Search for the cell housing the specified text and yield its (x, y) center coordinate. 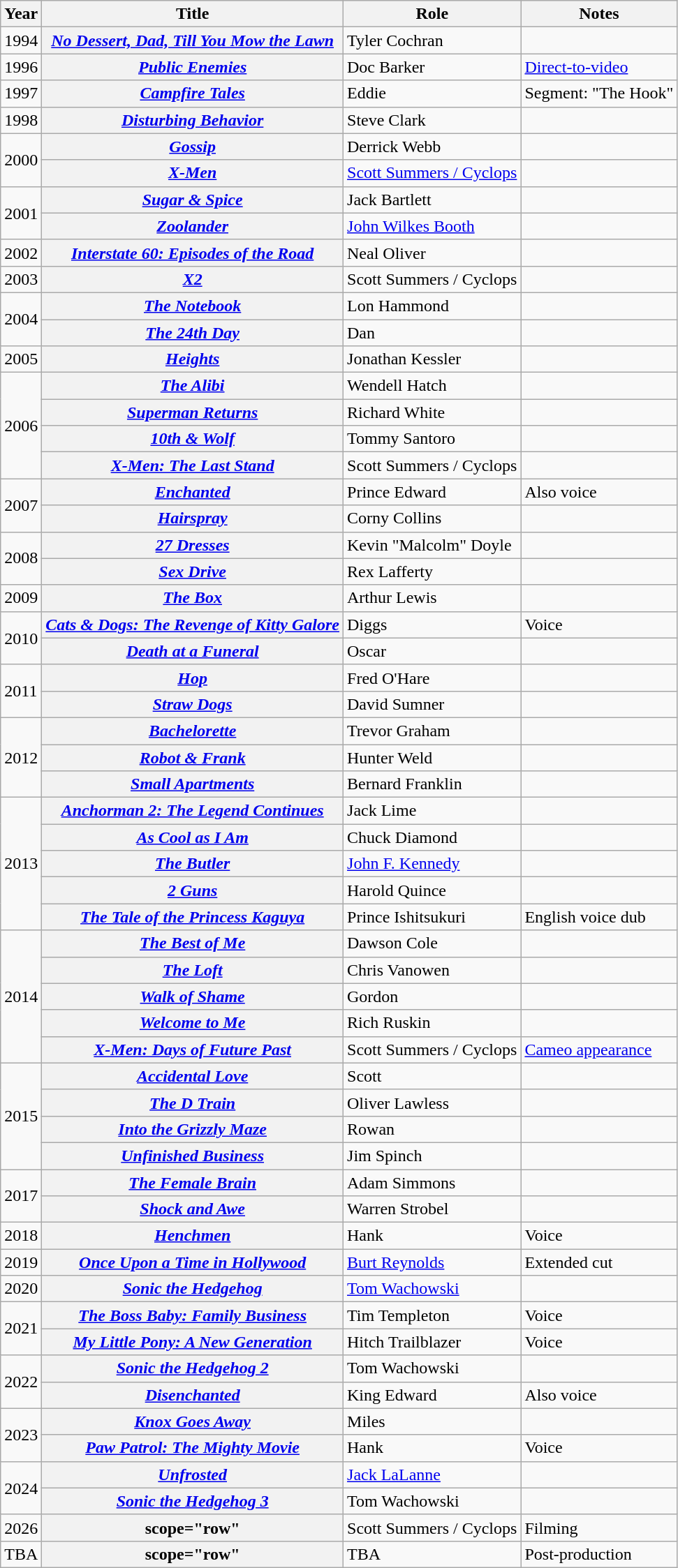
Jack LaLanne (432, 1474)
Eddie (432, 94)
Jack Bartlett (432, 200)
Bachelorette (193, 731)
Sex Drive (193, 572)
2013 (21, 864)
Miles (432, 1421)
2011 (21, 691)
Walk of Shame (193, 996)
Shock and Awe (193, 1209)
Burt Reynolds (432, 1262)
2 Guns (193, 890)
The Alibi (193, 386)
The Boss Baby: Family Business (193, 1315)
Accidental Love (193, 1076)
1998 (21, 120)
The D Train (193, 1103)
Once Upon a Time in Hollywood (193, 1262)
Direct-to-video (599, 67)
Into the Grizzly Maze (193, 1129)
Fred O'Hare (432, 678)
Year (21, 14)
2008 (21, 558)
2017 (21, 1196)
Hitch Trailblazer (432, 1342)
Jack Lime (432, 811)
Harold Quince (432, 890)
Robot & Frank (193, 757)
Enchanted (193, 492)
Cameo appearance (599, 1050)
Role (432, 14)
X2 (193, 279)
Title (193, 14)
Cats & Dogs: The Revenge of Kitty Galore (193, 625)
2005 (21, 359)
X-Men: The Last Stand (193, 465)
Dan (432, 333)
The Box (193, 598)
Scott (432, 1076)
Hop (193, 678)
Sonic the Hedgehog (193, 1289)
The Tale of the Princess Kaguya (193, 917)
2000 (21, 160)
Segment: "The Hook" (599, 94)
Sonic the Hedgehog 2 (193, 1368)
Oscar (432, 651)
2007 (21, 505)
Warren Strobel (432, 1209)
Rex Lafferty (432, 572)
1994 (21, 40)
10th & Wolf (193, 439)
John F. Kennedy (432, 864)
The Female Brain (193, 1183)
X-Men (193, 173)
2004 (21, 319)
The Best of Me (193, 943)
27 Dresses (193, 545)
Doc Barker (432, 67)
As Cool as I Am (193, 837)
Straw Dogs (193, 704)
Prince Ishitsukuri (432, 917)
Oliver Lawless (432, 1103)
Dawson Cole (432, 943)
The Butler (193, 864)
Jim Spinch (432, 1156)
2020 (21, 1289)
Unfinished Business (193, 1156)
No Dessert, Dad, Till You Mow the Lawn (193, 40)
2003 (21, 279)
2022 (21, 1382)
Interstate 60: Episodes of the Road (193, 253)
My Little Pony: A New Generation (193, 1342)
Rich Ruskin (432, 1023)
Welcome to Me (193, 1023)
The Notebook (193, 306)
2001 (21, 213)
Chuck Diamond (432, 837)
1996 (21, 67)
Richard White (432, 412)
Unfrosted (193, 1474)
2021 (21, 1329)
Filming (599, 1528)
Tim Templeton (432, 1315)
Anchorman 2: The Legend Continues (193, 811)
The 24th Day (193, 333)
Paw Patrol: The Mighty Movie (193, 1448)
Henchmen (193, 1236)
Diggs (432, 625)
Steve Clark (432, 120)
2023 (21, 1435)
Rowan (432, 1129)
Sugar & Spice (193, 200)
Tommy Santoro (432, 439)
2024 (21, 1488)
Wendell Hatch (432, 386)
John Wilkes Booth (432, 226)
Hunter Weld (432, 757)
Corny Collins (432, 518)
2018 (21, 1236)
Gordon (432, 996)
Death at a Funeral (193, 651)
X-Men: Days of Future Past (193, 1050)
English voice dub (599, 917)
Lon Hammond (432, 306)
Extended cut (599, 1262)
2015 (21, 1116)
Jonathan Kessler (432, 359)
1997 (21, 94)
Hairspray (193, 518)
2002 (21, 253)
Knox Goes Away (193, 1421)
Heights (193, 359)
2006 (21, 426)
2010 (21, 638)
Arthur Lewis (432, 598)
Notes (599, 14)
Disenchanted (193, 1395)
Adam Simmons (432, 1183)
Prince Edward (432, 492)
Post-production (599, 1554)
2009 (21, 598)
Kevin "Malcolm" Doyle (432, 545)
Neal Oliver (432, 253)
Derrick Webb (432, 147)
Small Apartments (193, 784)
King Edward (432, 1395)
Disturbing Behavior (193, 120)
Campfire Tales (193, 94)
The Loft (193, 970)
2014 (21, 996)
2026 (21, 1528)
2019 (21, 1262)
2012 (21, 757)
Trevor Graham (432, 731)
Public Enemies (193, 67)
Tyler Cochran (432, 40)
Chris Vanowen (432, 970)
Bernard Franklin (432, 784)
Superman Returns (193, 412)
Gossip (193, 147)
Sonic the Hedgehog 3 (193, 1501)
David Sumner (432, 704)
Zoolander (193, 226)
